Return [X, Y] of the center of cell containing provided text 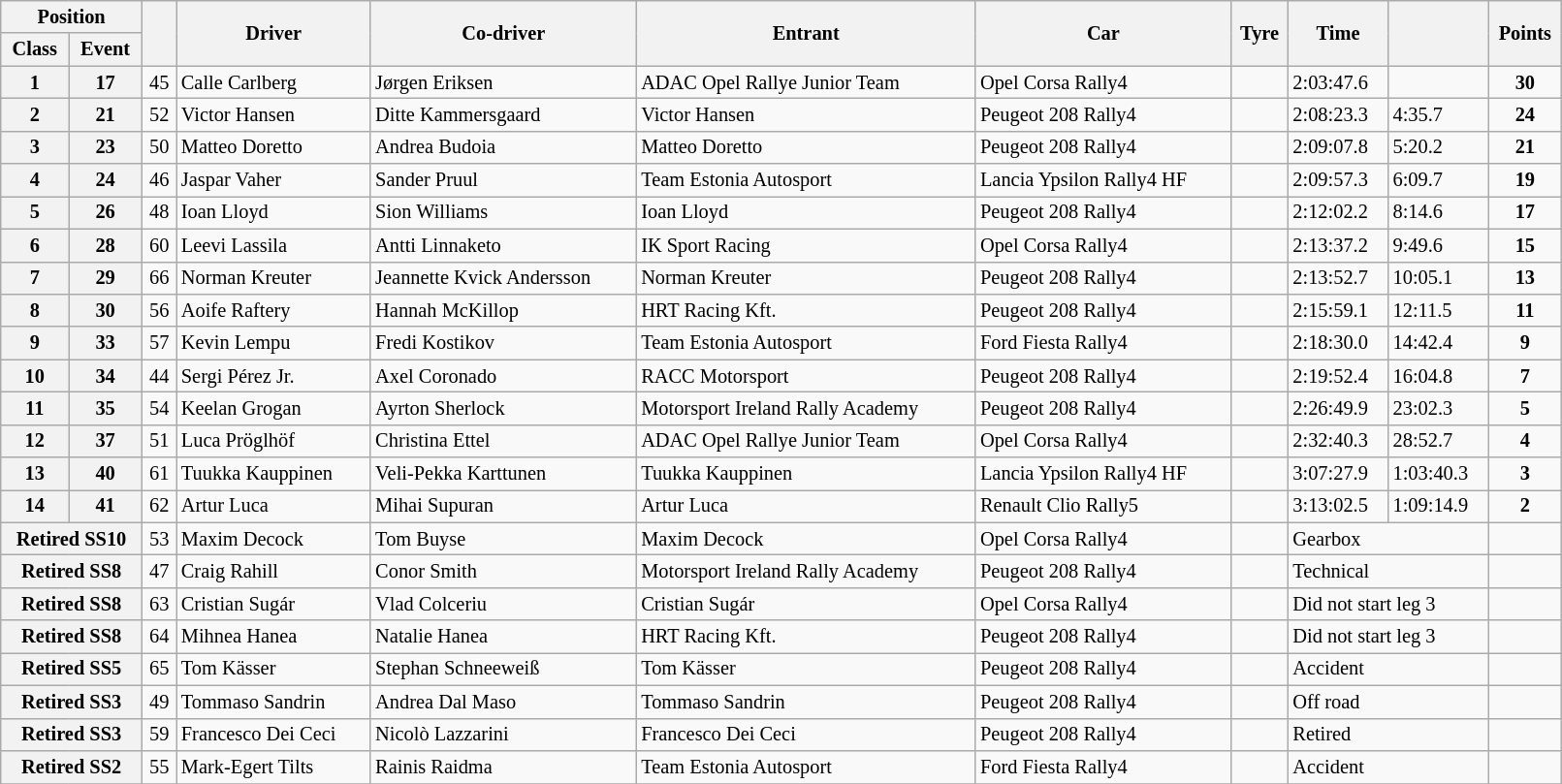
Axel Coronado [503, 376]
8:14.6 [1439, 212]
14 [35, 506]
Retired SS5 [72, 669]
Driver [273, 33]
2:09:07.8 [1338, 147]
Ditte Kammersgaard [503, 114]
8 [35, 310]
Leevi Lassila [273, 245]
56 [159, 310]
2:03:47.6 [1338, 82]
46 [159, 180]
34 [106, 376]
28:52.7 [1439, 441]
Time [1338, 33]
Antti Linnaketo [503, 245]
44 [159, 376]
Points [1525, 33]
12 [35, 441]
23 [106, 147]
41 [106, 506]
6:09.7 [1439, 180]
33 [106, 343]
Mark-Egert Tilts [273, 767]
Event [106, 49]
15 [1525, 245]
Andrea Budoia [503, 147]
Retired SS10 [72, 539]
Sion Williams [503, 212]
IK Sport Racing [806, 245]
28 [106, 245]
Nicolò Lazzarini [503, 735]
63 [159, 604]
19 [1525, 180]
37 [106, 441]
6 [35, 245]
Aoife Raftery [273, 310]
62 [159, 506]
Car [1103, 33]
Christina Ettel [503, 441]
2:12:02.2 [1338, 212]
50 [159, 147]
1:09:14.9 [1439, 506]
40 [106, 474]
65 [159, 669]
35 [106, 408]
57 [159, 343]
9:49.6 [1439, 245]
2:15:59.1 [1338, 310]
2:18:30.0 [1338, 343]
4:35.7 [1439, 114]
29 [106, 278]
2:08:23.3 [1338, 114]
Entrant [806, 33]
Jørgen Eriksen [503, 82]
Veli-Pekka Karttunen [503, 474]
61 [159, 474]
2:13:37.2 [1338, 245]
12:11.5 [1439, 310]
Calle Carlberg [273, 82]
3:07:27.9 [1338, 474]
1 [35, 82]
64 [159, 637]
5:20.2 [1439, 147]
Mihnea Hanea [273, 637]
Stephan Schneeweiß [503, 669]
Co-driver [503, 33]
Natalie Hanea [503, 637]
Ayrton Sherlock [503, 408]
51 [159, 441]
Andrea Dal Maso [503, 702]
2:19:52.4 [1338, 376]
47 [159, 571]
1:03:40.3 [1439, 474]
Conor Smith [503, 571]
66 [159, 278]
16:04.8 [1439, 376]
Retired SS2 [72, 767]
49 [159, 702]
Off road [1387, 702]
60 [159, 245]
23:02.3 [1439, 408]
59 [159, 735]
Luca Pröglhöf [273, 441]
2:09:57.3 [1338, 180]
Fredi Kostikov [503, 343]
Kevin Lempu [273, 343]
52 [159, 114]
45 [159, 82]
Vlad Colceriu [503, 604]
Sander Pruul [503, 180]
10 [35, 376]
Renault Clio Rally5 [1103, 506]
2:13:52.7 [1338, 278]
Position [72, 16]
53 [159, 539]
Sergi Pérez Jr. [273, 376]
48 [159, 212]
54 [159, 408]
Craig Rahill [273, 571]
Class [35, 49]
Tom Buyse [503, 539]
10:05.1 [1439, 278]
Keelan Grogan [273, 408]
14:42.4 [1439, 343]
Tyre [1260, 33]
Technical [1387, 571]
Gearbox [1387, 539]
2:26:49.9 [1338, 408]
2:32:40.3 [1338, 441]
RACC Motorsport [806, 376]
Mihai Supuran [503, 506]
26 [106, 212]
Jeannette Kvick Andersson [503, 278]
Hannah McKillop [503, 310]
55 [159, 767]
Retired [1387, 735]
Rainis Raidma [503, 767]
3:13:02.5 [1338, 506]
Jaspar Vaher [273, 180]
